Extract the [X, Y] coordinate from the center of the cell holding the provided text.  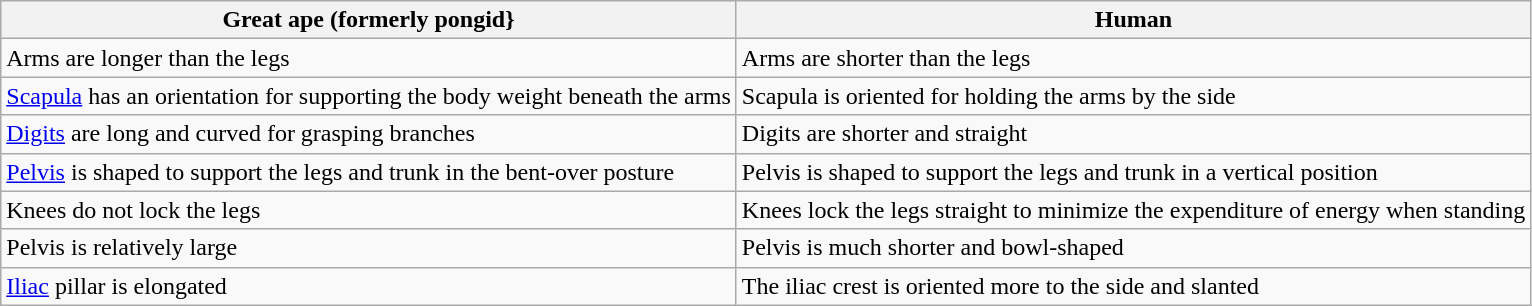
Digits are long and curved for grasping branches [369, 134]
Scapula is oriented for holding the arms by the side [1133, 96]
Pelvis is shaped to support the legs and trunk in a vertical position [1133, 172]
Pelvis is shaped to support the legs and trunk in the bent-over posture [369, 172]
Digits are shorter and straight [1133, 134]
The iliac crest is oriented more to the side and slanted [1133, 286]
Pelvis is much shorter and bowl-shaped [1133, 248]
Human [1133, 20]
Iliac pillar is elongated [369, 286]
Arms are shorter than the legs [1133, 58]
Knees do not lock the legs [369, 210]
Scapula has an orientation for supporting the body weight beneath the arms [369, 96]
Pelvis is relatively large [369, 248]
Great ape (formerly pongid} [369, 20]
Arms are longer than the legs [369, 58]
Knees lock the legs straight to minimize the expenditure of energy when standing [1133, 210]
